Locate the cell with the specified text and output its (X, Y) center coordinate. 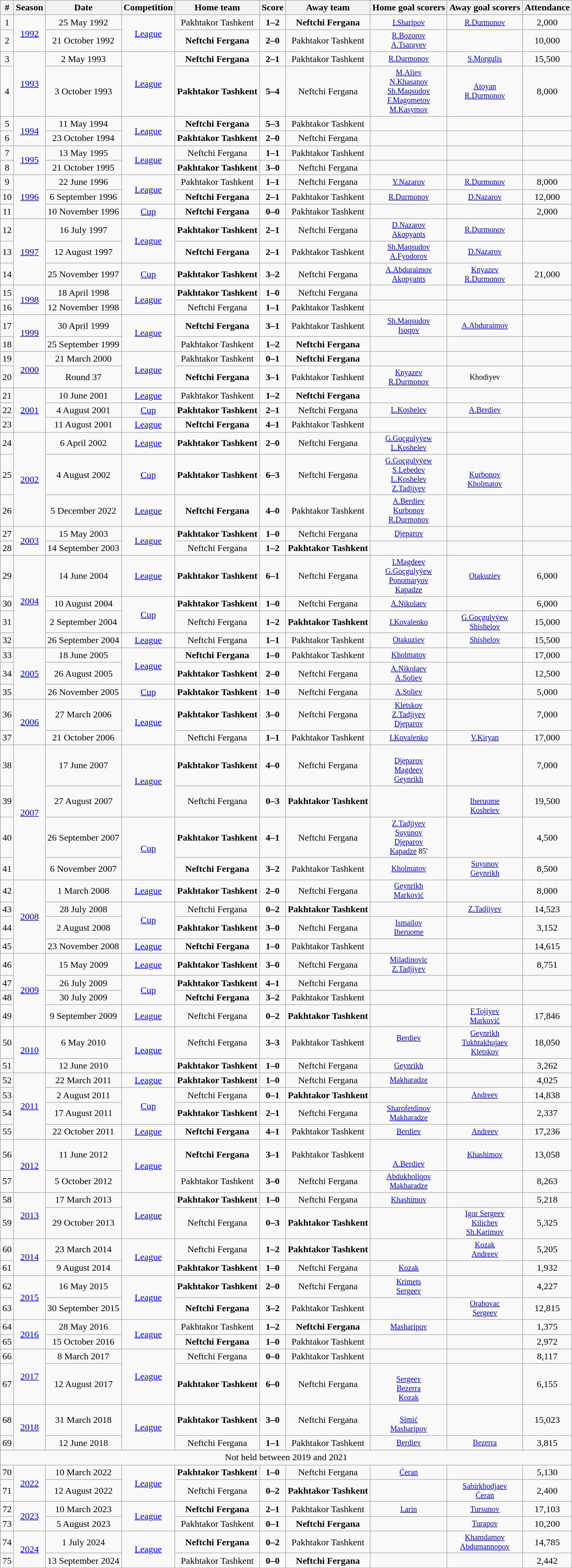
2012 (30, 1166)
Orahovac Sergeev (485, 1308)
14 (7, 274)
48 (7, 997)
70 (7, 1472)
15,023 (547, 1420)
12 August 2017 (84, 1384)
A.Soliev (409, 692)
27 March 2006 (84, 715)
16 (7, 307)
33 (7, 655)
4 August 2001 (84, 410)
Home team (217, 8)
15,000 (547, 622)
6–3 (273, 474)
A.Berdiev Kurbonov R.Durmonov (409, 511)
5,218 (547, 1200)
11 August 2001 (84, 425)
12,500 (547, 673)
A.Nikolaev A.Soliev (409, 673)
30 April 1999 (84, 326)
Geynrikh Marković (409, 891)
21,000 (547, 274)
6 September 1996 (84, 197)
18 June 2005 (84, 655)
12 June 2018 (84, 1443)
6 April 2002 (84, 443)
73 (7, 1524)
17 August 2011 (84, 1113)
17 June 2007 (84, 766)
10,000 (547, 41)
51 (7, 1065)
22 March 2011 (84, 1080)
1 July 2024 (84, 1542)
5,325 (547, 1223)
Geynrikh Tukhtakhujaev Kletskov (485, 1043)
61 (7, 1268)
22 (7, 410)
S.Morgulis (485, 59)
Khodiyev (485, 377)
15 October 2016 (84, 1342)
Sh.Maqsudov Isoqov (409, 326)
Djeparov Magdeev Geynrikh (409, 766)
34 (7, 673)
14,838 (547, 1095)
58 (7, 1200)
2015 (30, 1298)
Masharipov (409, 1327)
1999 (30, 333)
10 March 2022 (84, 1472)
6–0 (273, 1384)
20 (7, 377)
Not held between 2019 and 2021 (286, 1457)
16 July 1997 (84, 230)
2,442 (547, 1560)
13 May 1995 (84, 153)
A.Abduraimov (485, 326)
6 (7, 138)
12,815 (547, 1308)
4 August 2002 (84, 474)
49 (7, 1016)
62 (7, 1286)
5–3 (273, 124)
2 (7, 41)
72 (7, 1509)
16 May 2015 (84, 1286)
Krimets Sergeev (409, 1286)
R.Bozorov A.Tsarayev (409, 41)
30 July 2009 (84, 997)
23 (7, 425)
Home goal scorers (409, 8)
26 September 2004 (84, 640)
30 September 2015 (84, 1308)
Khamdamov Abdumannopov (485, 1542)
Kurbonov Kholmatov (485, 474)
5 (7, 124)
31 (7, 622)
2,337 (547, 1113)
Bezerra (485, 1443)
57 (7, 1181)
5 August 2023 (84, 1524)
10 March 2023 (84, 1509)
12,000 (547, 197)
14,523 (547, 909)
2002 (30, 479)
13 September 2024 (84, 1560)
12 August 1997 (84, 252)
Kozak (409, 1268)
6,155 (547, 1384)
Miladinovic Z.Tadjiyev (409, 964)
18,050 (547, 1043)
53 (7, 1095)
Ismailov Iheruome (409, 927)
3,262 (547, 1065)
I.Sharipov (409, 22)
7 (7, 153)
2004 (30, 601)
5–4 (273, 91)
41 (7, 869)
2008 (30, 916)
12 (7, 230)
Shishelov (485, 640)
Round 37 (84, 377)
12 June 2010 (84, 1065)
Score (273, 8)
13 (7, 252)
G.Goçgulyýew L.Koshelev (409, 443)
2000 (30, 370)
35 (7, 692)
2,400 (547, 1490)
74 (7, 1542)
15 May 2009 (84, 964)
8 March 2017 (84, 1356)
2018 (30, 1427)
6 November 2007 (84, 869)
28 July 2008 (84, 909)
10,200 (547, 1524)
2006 (30, 722)
D.Nazarov Akopyants (409, 230)
32 (7, 640)
G.Goçgulyýew S.Lebedev L.Koshelev Z.Tadjiyev (409, 474)
25 (7, 474)
2014 (30, 1257)
Ćeran (409, 1472)
10 (7, 197)
V.Kiryan (485, 738)
19 (7, 358)
29 (7, 576)
30 (7, 603)
2011 (30, 1106)
28 May 2016 (84, 1327)
21 October 2006 (84, 738)
25 September 1999 (84, 344)
2013 (30, 1216)
Date (84, 8)
Sergeev Bezerra Kozak (409, 1384)
1992 (30, 34)
21 October 1995 (84, 168)
# (7, 8)
26 (7, 511)
69 (7, 1443)
Competition (148, 8)
Away goal scorers (485, 8)
56 (7, 1154)
10 August 2004 (84, 603)
23 October 1994 (84, 138)
Y.Nazarov (409, 182)
5 December 2022 (84, 511)
50 (7, 1043)
L.Koshelev (409, 410)
52 (7, 1080)
17,236 (547, 1132)
Abdukholiqov Makharadze (409, 1181)
1994 (30, 131)
Sharofetdinov Makharadze (409, 1113)
43 (7, 909)
3,815 (547, 1443)
9 (7, 182)
23 March 2014 (84, 1249)
17,103 (547, 1509)
1996 (30, 197)
14 June 2004 (84, 576)
66 (7, 1356)
2001 (30, 410)
Djeparov (409, 533)
Tursunov (485, 1509)
54 (7, 1113)
13,058 (547, 1154)
2 May 1993 (84, 59)
55 (7, 1132)
Attendance (547, 8)
21 March 2000 (84, 358)
11 June 2012 (84, 1154)
3,152 (547, 927)
18 (7, 344)
10 June 2001 (84, 395)
4 (7, 91)
71 (7, 1490)
26 August 2005 (84, 673)
2023 (30, 1516)
2,972 (547, 1342)
68 (7, 1420)
14,615 (547, 946)
2 August 2008 (84, 927)
23 November 2008 (84, 946)
Geynrikh (409, 1065)
4,227 (547, 1286)
4,500 (547, 837)
25 May 1992 (84, 22)
40 (7, 837)
26 September 2007 (84, 837)
2016 (30, 1334)
F.Tojiyev Marković (485, 1016)
2007 (30, 812)
18 April 1998 (84, 293)
44 (7, 927)
8 (7, 168)
2 August 2011 (84, 1095)
2017 (30, 1377)
1995 (30, 160)
Season (30, 8)
11 May 1994 (84, 124)
Igor Sergeev Kilichev Sh.Karimov (485, 1223)
12 August 2022 (84, 1490)
14,785 (547, 1542)
1 (7, 22)
I.Magdeev G.Goçgulyýew Ponomaryov Kapadze (409, 576)
39 (7, 801)
5,000 (547, 692)
47 (7, 983)
2024 (30, 1550)
46 (7, 964)
22 June 1996 (84, 182)
G.Goçgulyýew Shishelov (485, 622)
9 September 2009 (84, 1016)
A.Nikolaev (409, 603)
Kletskov Z.Tadjiyev Djeparov (409, 715)
11 (7, 211)
1,932 (547, 1268)
60 (7, 1249)
42 (7, 891)
21 October 1992 (84, 41)
15 May 2003 (84, 533)
Simić Masharipov (409, 1420)
75 (7, 1560)
26 July 2009 (84, 983)
21 (7, 395)
Larin (409, 1509)
5,205 (547, 1249)
Away team (328, 8)
14 September 2003 (84, 548)
25 November 1997 (84, 274)
10 November 1996 (84, 211)
22 October 2011 (84, 1132)
9 August 2014 (84, 1268)
A.Abduraimov Akopyants (409, 274)
5 October 2012 (84, 1181)
37 (7, 738)
1,375 (547, 1327)
Z.Tadjiyev (485, 909)
28 (7, 548)
8,117 (547, 1356)
36 (7, 715)
27 August 2007 (84, 801)
Kozak Andreev (485, 1249)
Iheruome Koshelev (485, 801)
1 March 2008 (84, 891)
Turapov (485, 1524)
1997 (30, 252)
1993 (30, 84)
3–3 (273, 1043)
38 (7, 766)
24 (7, 443)
19,500 (547, 801)
31 March 2018 (84, 1420)
6 May 2010 (84, 1043)
27 (7, 533)
8,263 (547, 1181)
M.Aliev N.Khasanov Sh.Maqsudov F.Magometov M.Kasymov (409, 91)
29 October 2013 (84, 1223)
2022 (30, 1483)
45 (7, 946)
63 (7, 1308)
2009 (30, 990)
3 (7, 59)
59 (7, 1223)
15 (7, 293)
1998 (30, 300)
6–1 (273, 576)
5,130 (547, 1472)
2010 (30, 1050)
8,751 (547, 964)
2005 (30, 673)
17,846 (547, 1016)
2003 (30, 541)
2 September 2004 (84, 622)
Sabirkhodjaev Ćeran (485, 1490)
Makharadze (409, 1080)
17 March 2013 (84, 1200)
12 November 1998 (84, 307)
Sh.Maqsudov A.Fyodorov (409, 252)
8,500 (547, 869)
64 (7, 1327)
3 October 1993 (84, 91)
17 (7, 326)
65 (7, 1342)
67 (7, 1384)
Suyunov Geynrikh (485, 869)
26 November 2005 (84, 692)
4,025 (547, 1080)
Z.Tadjiyev Suyunov Djeparov Kapadze 85' (409, 837)
Atoyan R.Durmonov (485, 91)
